Pinpoint the cell where the given text exists, returning its [X, Y] midpoint coordinate. 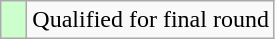
Qualified for final round [151, 20]
